From the cell containing the given text, extract its center point as [X, Y] coordinate. 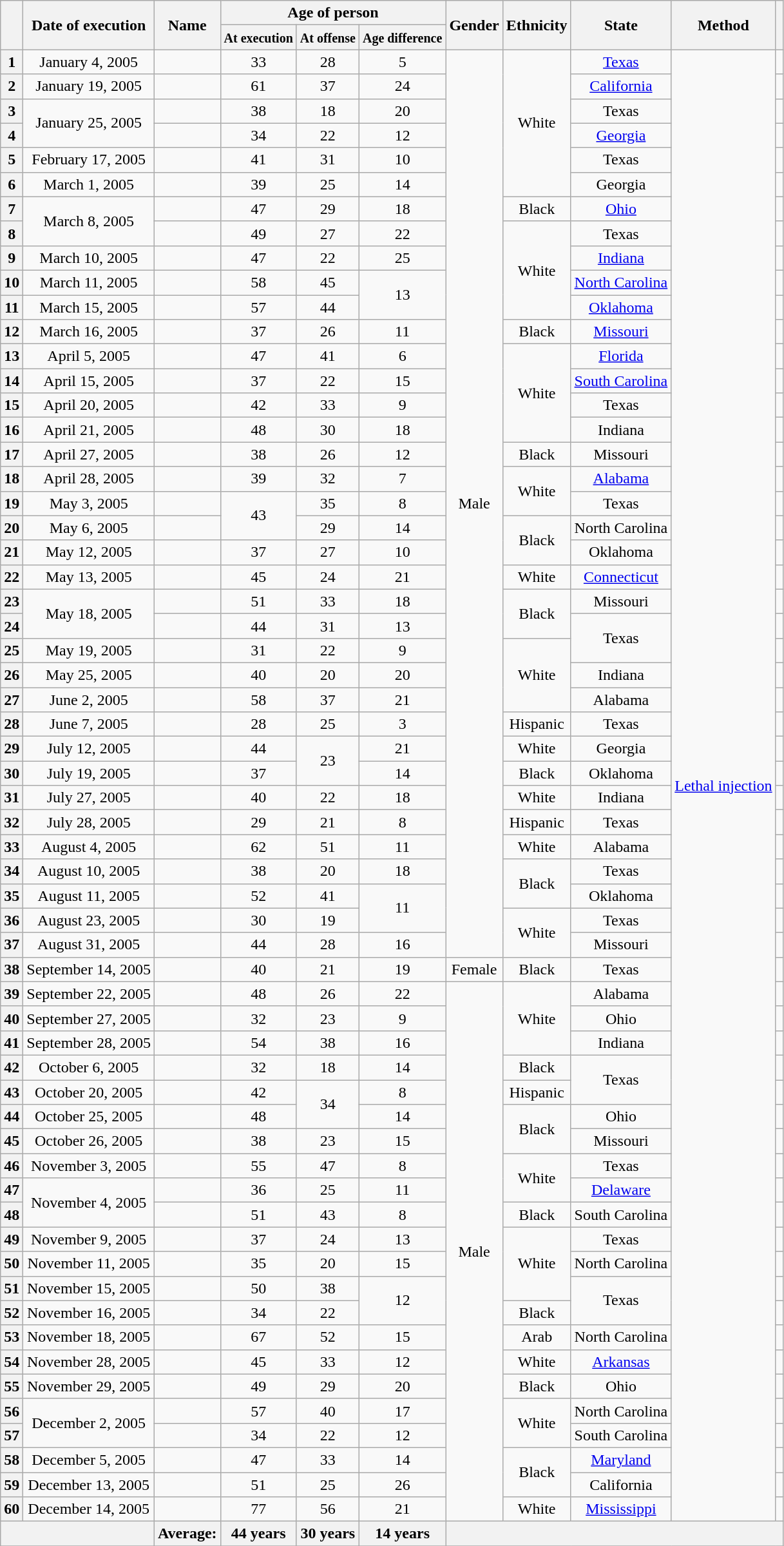
April 21, 2005 [89, 430]
January 25, 2005 [89, 123]
July 19, 2005 [89, 773]
December 2, 2005 [89, 1423]
December 13, 2005 [89, 1484]
Age of person [333, 13]
77 [258, 1509]
November 28, 2005 [89, 1362]
April 27, 2005 [89, 454]
Maryland [621, 1460]
October 25, 2005 [89, 1117]
March 8, 2005 [89, 221]
Florida [621, 356]
October 6, 2005 [89, 1067]
December 14, 2005 [89, 1509]
March 15, 2005 [89, 307]
November 4, 2005 [89, 1203]
59 [12, 1484]
November 11, 2005 [89, 1264]
February 17, 2005 [89, 160]
At execution [258, 37]
March 1, 2005 [89, 184]
Date of execution [89, 25]
November 9, 2005 [89, 1239]
1 [12, 62]
January 4, 2005 [89, 62]
June 7, 2005 [89, 724]
July 28, 2005 [89, 822]
September 28, 2005 [89, 1043]
44 years [258, 1534]
2 [12, 86]
November 16, 2005 [89, 1313]
Average: [188, 1534]
November 3, 2005 [89, 1166]
Ethnicity [537, 25]
March 10, 2005 [89, 258]
August 11, 2005 [89, 896]
May 19, 2005 [89, 650]
Method [723, 25]
May 18, 2005 [89, 614]
Delaware [621, 1190]
Arab [537, 1337]
At offense [327, 37]
July 27, 2005 [89, 798]
December 5, 2005 [89, 1460]
Age difference [402, 37]
State [621, 25]
August 23, 2005 [89, 920]
60 [12, 1509]
Gender [474, 25]
June 2, 2005 [89, 699]
May 12, 2005 [89, 552]
April 5, 2005 [89, 356]
August 10, 2005 [89, 871]
53 [12, 1337]
July 12, 2005 [89, 749]
46 [12, 1166]
67 [258, 1337]
November 29, 2005 [89, 1386]
April 15, 2005 [89, 381]
May 13, 2005 [89, 577]
Name [188, 25]
4 [12, 135]
November 15, 2005 [89, 1288]
September 22, 2005 [89, 994]
September 27, 2005 [89, 1018]
March 16, 2005 [89, 332]
May 25, 2005 [89, 675]
October 26, 2005 [89, 1141]
August 31, 2005 [89, 945]
Lethal injection [723, 786]
January 19, 2005 [89, 86]
Connecticut [621, 577]
May 3, 2005 [89, 503]
November 18, 2005 [89, 1337]
April 28, 2005 [89, 479]
62 [258, 847]
October 20, 2005 [89, 1092]
14 years [402, 1534]
Mississippi [621, 1509]
30 years [327, 1534]
May 6, 2005 [89, 528]
September 14, 2005 [89, 969]
March 11, 2005 [89, 282]
April 20, 2005 [89, 405]
61 [258, 86]
Female [474, 969]
August 4, 2005 [89, 847]
Arkansas [621, 1362]
